For the text-containing cell, return its midpoint in (X, Y) coordinate format. 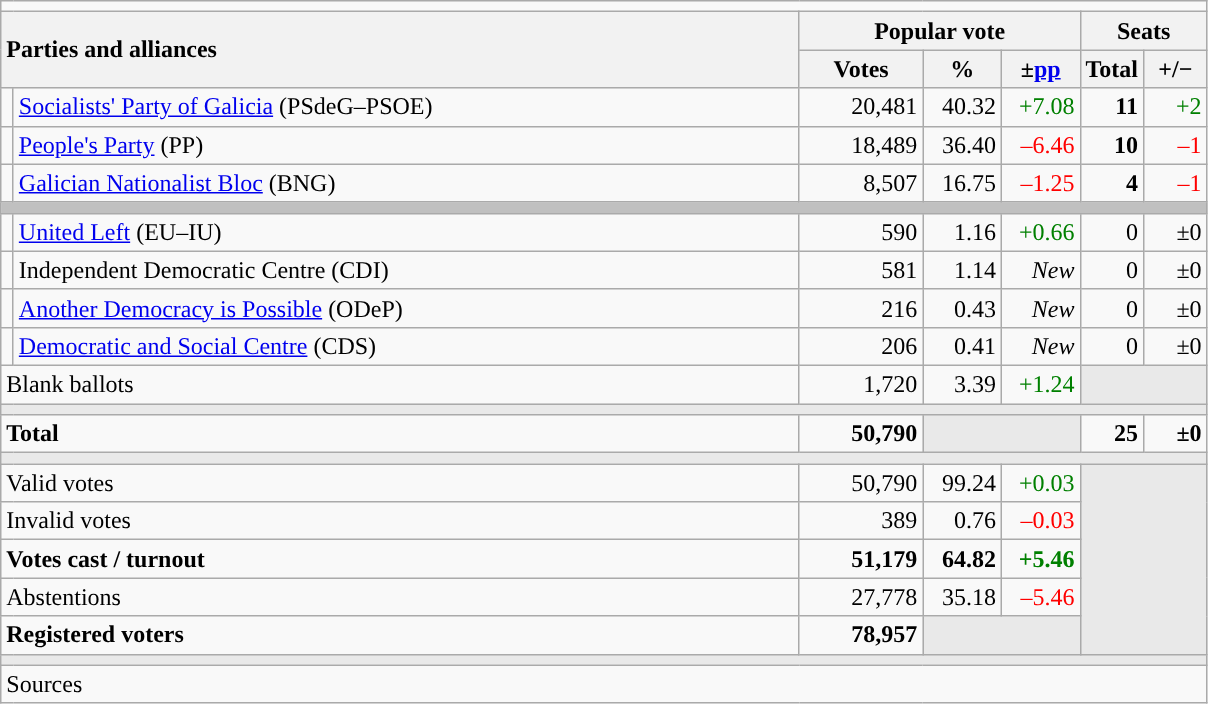
Valid votes (400, 483)
–5.46 (1040, 597)
+0.66 (1040, 232)
0.76 (962, 521)
Popular vote (940, 31)
590 (861, 232)
11 (1112, 107)
581 (861, 270)
1.14 (962, 270)
10 (1112, 145)
Registered voters (400, 635)
64.82 (962, 559)
Sources (604, 684)
+/− (1176, 69)
Votes (861, 69)
Galician Nationalist Bloc (BNG) (406, 183)
78,957 (861, 635)
United Left (EU–IU) (406, 232)
+0.03 (1040, 483)
0.41 (962, 346)
±pp (1040, 69)
99.24 (962, 483)
–1.25 (1040, 183)
18,489 (861, 145)
–6.46 (1040, 145)
36.40 (962, 145)
51,179 (861, 559)
+7.08 (1040, 107)
Votes cast / turnout (400, 559)
8,507 (861, 183)
Abstentions (400, 597)
People's Party (PP) (406, 145)
Parties and alliances (400, 50)
35.18 (962, 597)
16.75 (962, 183)
3.39 (962, 384)
1,720 (861, 384)
40.32 (962, 107)
4 (1112, 183)
% (962, 69)
Independent Democratic Centre (CDI) (406, 270)
1.16 (962, 232)
389 (861, 521)
0.43 (962, 308)
Blank ballots (400, 384)
Socialists' Party of Galicia (PSdeG–PSOE) (406, 107)
+2 (1176, 107)
–0.03 (1040, 521)
206 (861, 346)
Seats (1144, 31)
25 (1112, 434)
Another Democracy is Possible (ODeP) (406, 308)
Democratic and Social Centre (CDS) (406, 346)
20,481 (861, 107)
216 (861, 308)
Invalid votes (400, 521)
27,778 (861, 597)
+1.24 (1040, 384)
+5.46 (1040, 559)
